Determine the (x, y) coordinate at the center of the cell enclosing the given text.  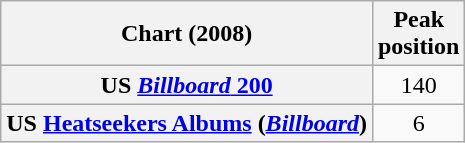
Chart (2008) (187, 34)
US Heatseekers Albums (Billboard) (187, 123)
140 (418, 85)
US Billboard 200 (187, 85)
6 (418, 123)
Peak position (418, 34)
